Return the (x, y) coordinate for the center point of the cell that contains the specified text.  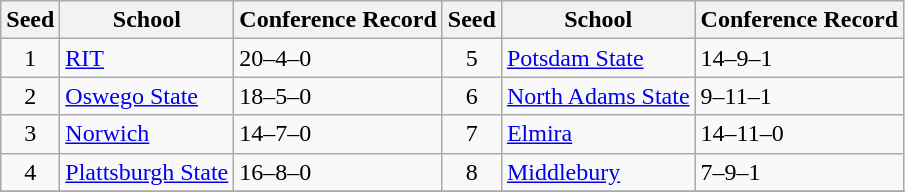
Norwich (147, 134)
14–11–0 (800, 134)
Plattsburgh State (147, 172)
1 (30, 58)
7 (472, 134)
14–9–1 (800, 58)
9–11–1 (800, 96)
RIT (147, 58)
16–8–0 (338, 172)
4 (30, 172)
Oswego State (147, 96)
14–7–0 (338, 134)
Middlebury (598, 172)
Elmira (598, 134)
Potsdam State (598, 58)
6 (472, 96)
8 (472, 172)
5 (472, 58)
North Adams State (598, 96)
18–5–0 (338, 96)
20–4–0 (338, 58)
2 (30, 96)
3 (30, 134)
7–9–1 (800, 172)
